Search for the cell housing the specified text and yield its (x, y) center coordinate. 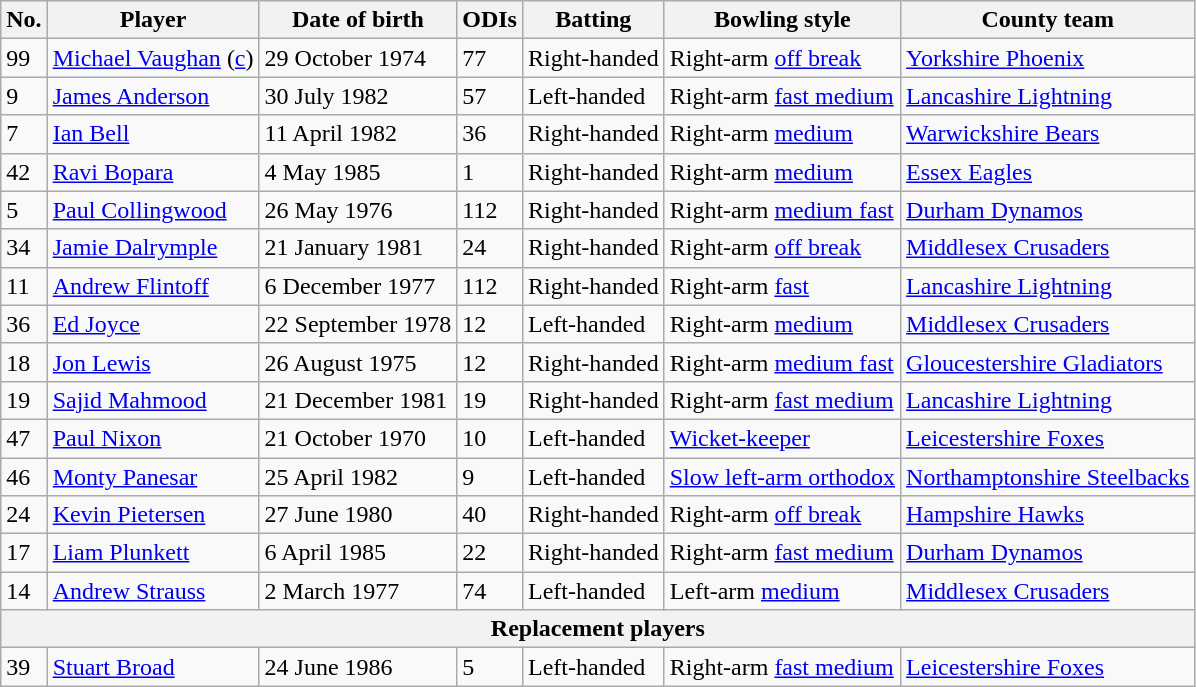
Monty Panesar (153, 477)
21 December 1981 (358, 400)
27 June 1980 (358, 515)
Replacement players (598, 629)
22 September 1978 (358, 324)
99 (24, 58)
Ravi Bopara (153, 172)
42 (24, 172)
24 June 1986 (358, 667)
Right-arm fast (782, 286)
6 April 1985 (358, 553)
Bowling style (782, 20)
17 (24, 553)
Gloucestershire Gladiators (1048, 362)
77 (490, 58)
Sajid Mahmood (153, 400)
57 (490, 96)
26 May 1976 (358, 210)
Batting (593, 20)
2 March 1977 (358, 591)
6 December 1977 (358, 286)
Warwickshire Bears (1048, 134)
Michael Vaughan (c) (153, 58)
4 May 1985 (358, 172)
46 (24, 477)
18 (24, 362)
11 April 1982 (358, 134)
26 August 1975 (358, 362)
14 (24, 591)
29 October 1974 (358, 58)
7 (24, 134)
22 (490, 553)
10 (490, 438)
Liam Plunkett (153, 553)
30 July 1982 (358, 96)
Kevin Pietersen (153, 515)
Jon Lewis (153, 362)
No. (24, 20)
Paul Collingwood (153, 210)
39 (24, 667)
21 January 1981 (358, 248)
Player (153, 20)
Slow left-arm orthodox (782, 477)
James Anderson (153, 96)
11 (24, 286)
Stuart Broad (153, 667)
Left-arm medium (782, 591)
21 October 1970 (358, 438)
Date of birth (358, 20)
Essex Eagles (1048, 172)
1 (490, 172)
Jamie Dalrymple (153, 248)
47 (24, 438)
Ed Joyce (153, 324)
74 (490, 591)
40 (490, 515)
Andrew Flintoff (153, 286)
Hampshire Hawks (1048, 515)
Ian Bell (153, 134)
ODIs (490, 20)
Paul Nixon (153, 438)
County team (1048, 20)
25 April 1982 (358, 477)
Wicket-keeper (782, 438)
Andrew Strauss (153, 591)
34 (24, 248)
Yorkshire Phoenix (1048, 58)
Northamptonshire Steelbacks (1048, 477)
